Scan for the cell matching the given text and deliver its (X, Y) coordinate at center. 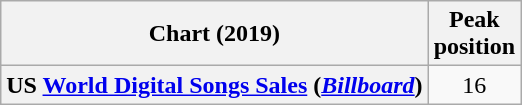
Peakposition (474, 34)
16 (474, 85)
Chart (2019) (214, 34)
US World Digital Songs Sales (Billboard) (214, 85)
